Capture the cell that displays the provided text and extract its (x, y) central coordinate. 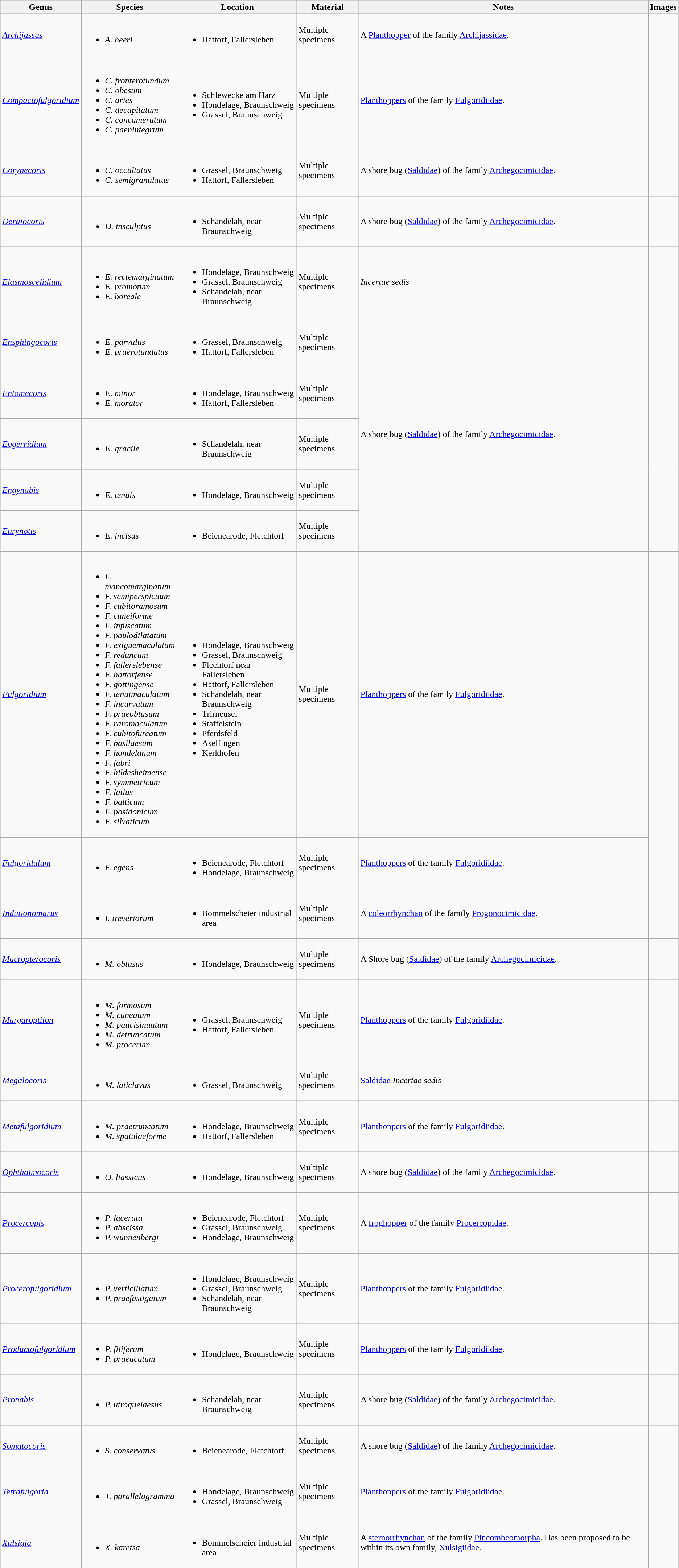
A coleorrhynchan of the family Progonocimicidae. (503, 913)
Macropterocoris (41, 960)
Ophthalmocoris (41, 1172)
C. occultatusC. semigranulatus (130, 170)
E. parvulusE. praerotundatus (130, 342)
T. parallelogramma (130, 1491)
Somatocoris (41, 1445)
Xulsigia (41, 1542)
Images (663, 7)
F. egens (130, 862)
E. incisus (130, 531)
Beienearode, FletchtorfHondelage, Braunschweig (237, 862)
I. treveriorum (130, 913)
A Planthopper of the family Archijassidae. (503, 35)
Genus (41, 7)
P. filiferumP. praeacutum (130, 1349)
Engynabis (41, 490)
Corynecoris (41, 170)
M. praetruncatumM. spatulaeforme (130, 1126)
Elasmoscelidium (41, 282)
Beienearode, FletchtorfGrassel, BraunschweigHondelage, Braunschweig (237, 1223)
X. karetsa (130, 1542)
P. utroquelaesus (130, 1400)
A sternorrhynchan of the family Pincombeomorpha. Has been proposed to be within its own family, Xulsigiidae. (503, 1542)
Indutionomarus (41, 913)
E. tenuis (130, 490)
Location (237, 7)
E. gracile (130, 444)
A. heeri (130, 35)
Fulgoridulum (41, 862)
Notes (503, 7)
Grassel, Braunschweig (237, 1081)
Eogerridium (41, 444)
M. obtusus (130, 960)
Saldidae Incertae sedis (503, 1081)
Species (130, 7)
Hondelage, BraunschweigGrassel, Braunschweig (237, 1491)
Metafulgoridium (41, 1126)
P. lacerataP. abscissaP. wunnenbergi (130, 1223)
E. rectemarginatumE. promotumE. boreale (130, 282)
C. fronterotundumC. obesumC. ariesC. decapitatumC. concameratumC. paenintegrum (130, 100)
Schlewecke am HarzHondelage, BraunschweigGrassel, Braunschweig (237, 100)
Material (328, 7)
Archijassus (41, 35)
S. conservatus (130, 1445)
A froghopper of the family Procercopidae. (503, 1223)
Eurynotis (41, 531)
O. liassicus (130, 1172)
M. laticlavus (130, 1081)
M. formosumM. cuneatumM. paucisinuatumM. detruncatumM. procerum (130, 1020)
Pronabis (41, 1400)
Hattorf, Fallersleben (237, 35)
Procerofulgoridium (41, 1288)
Entomecoris (41, 393)
Incertae sedis (503, 282)
Ensphingocoris (41, 342)
E. minorE. morator (130, 393)
Tetrafulgoria (41, 1491)
Procercopis (41, 1223)
D. insculptus (130, 221)
Margaroptilon (41, 1020)
Compactofulgoridium (41, 100)
A Shore bug (Saldidae) of the family Archegocimicidae. (503, 960)
Productofulgoridium (41, 1349)
Fulgoridium (41, 694)
Megalocoris (41, 1081)
P. verticillatumP. praefastigatum (130, 1288)
Deraiocoris (41, 221)
